Return the [x, y] coordinate for the center point of the cell that contains the specified text.  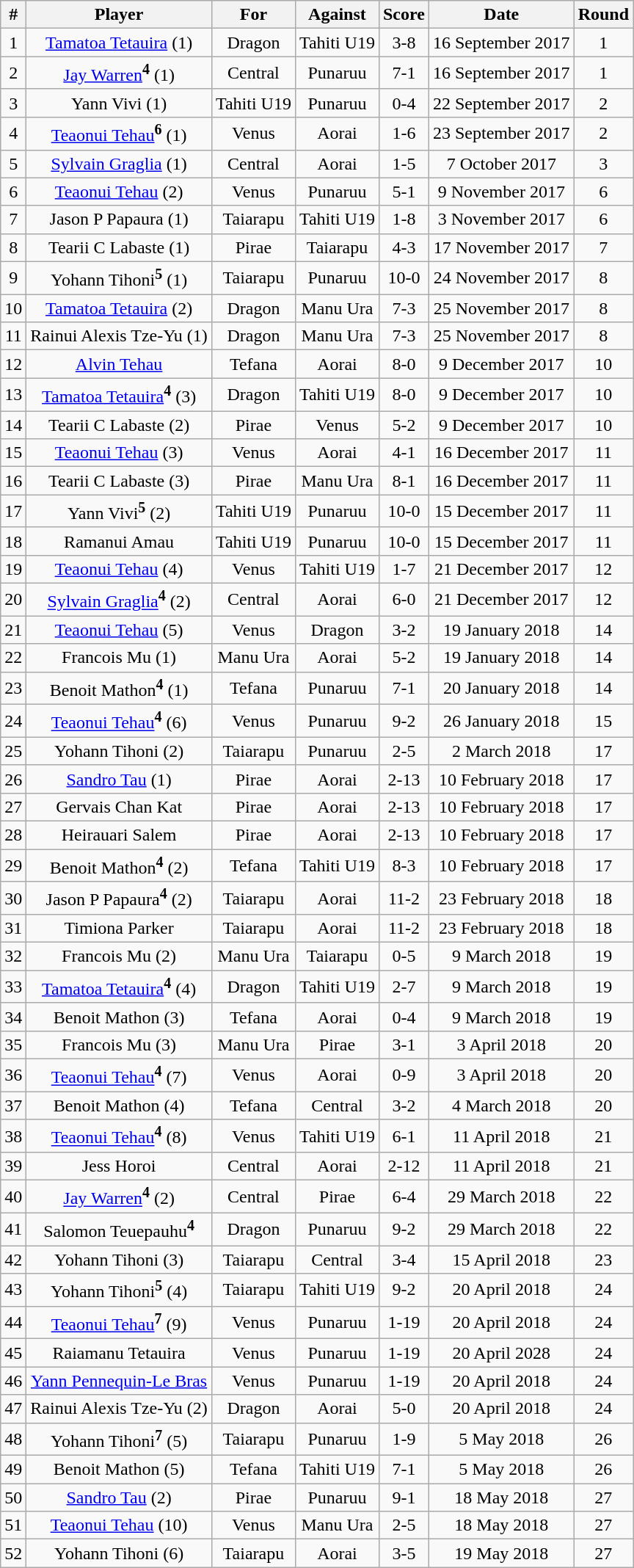
Against [337, 15]
41 [13, 1229]
17 November 2017 [501, 247]
Benoit Mathon (4) [119, 1106]
30 [13, 899]
Teaonui Tehau4 (6) [119, 721]
Round [603, 15]
Jay Warren4 (1) [119, 73]
0-9 [404, 1075]
Yann Vivi5 (2) [119, 511]
28 [13, 835]
Francois Mu (3) [119, 1045]
47 [13, 1409]
Teaonui Tehau (10) [119, 1525]
Yann Vivi (1) [119, 103]
Teaonui Tehau7 (9) [119, 1323]
2-7 [404, 987]
Teaonui Tehau (5) [119, 630]
Jason P Papaura4 (2) [119, 899]
9 [13, 277]
15 April 2018 [501, 1260]
Gervais Chan Kat [119, 807]
25 [13, 751]
1-6 [404, 134]
29 [13, 865]
Francois Mu (1) [119, 658]
6-1 [404, 1136]
Teaonui Tehau4 (8) [119, 1136]
Timiona Parker [119, 929]
Teaonui Tehau6 (1) [119, 134]
Salomon Teuepauhu4 [119, 1229]
# [13, 15]
Yohann Tihoni5 (1) [119, 277]
19 May 2018 [501, 1553]
39 [13, 1166]
2 March 2018 [501, 751]
4 March 2018 [501, 1106]
5 [13, 164]
Rainui Alexis Tze-Yu (2) [119, 1409]
8-3 [404, 865]
44 [13, 1323]
26 January 2018 [501, 721]
46 [13, 1381]
9-1 [404, 1498]
37 [13, 1106]
Teaonui Tehau (4) [119, 569]
3-8 [404, 43]
Tearii C Labaste (3) [119, 481]
33 [13, 987]
1-7 [404, 569]
3-4 [404, 1260]
7 October 2017 [501, 164]
48 [13, 1439]
Benoit Mathon4 (1) [119, 689]
6-0 [404, 599]
Benoit Mathon4 (2) [119, 865]
43 [13, 1291]
Tamatoa Tetauira (1) [119, 43]
Yohann Tihoni5 (4) [119, 1291]
Score [404, 15]
Tamatoa Tetauira4 (3) [119, 395]
Tearii C Labaste (1) [119, 247]
50 [13, 1498]
35 [13, 1045]
42 [13, 1260]
Date [501, 15]
20 April 2028 [501, 1353]
52 [13, 1553]
Yohann Tihoni (3) [119, 1260]
32 [13, 957]
Sylvain Graglia4 (2) [119, 599]
Sandro Tau (1) [119, 779]
31 [13, 929]
Teaonui Tehau (3) [119, 453]
16 [13, 481]
Heirauari Salem [119, 835]
Yohann Tihoni (2) [119, 751]
45 [13, 1353]
Jay Warren4 (2) [119, 1197]
1-9 [404, 1439]
8-1 [404, 481]
For [253, 15]
13 [13, 395]
Francois Mu (2) [119, 957]
Teaonui Tehau4 (7) [119, 1075]
0-5 [404, 957]
49 [13, 1470]
6-4 [404, 1197]
1-8 [404, 219]
5-1 [404, 192]
3-1 [404, 1045]
Player [119, 15]
Ramanui Amau [119, 541]
34 [13, 1017]
20 January 2018 [501, 689]
4-1 [404, 453]
Yann Pennequin-Le Bras [119, 1381]
Tearii C Labaste (2) [119, 425]
3-5 [404, 1553]
36 [13, 1075]
2-12 [404, 1166]
1-5 [404, 164]
Benoit Mathon (5) [119, 1470]
22 September 2017 [501, 103]
38 [13, 1136]
51 [13, 1525]
Tamatoa Tetauira4 (4) [119, 987]
Tamatoa Tetauira (2) [119, 308]
Sylvain Graglia (1) [119, 164]
Teaonui Tehau (2) [119, 192]
23 September 2017 [501, 134]
5-0 [404, 1409]
Alvin Tehau [119, 364]
4-3 [404, 247]
Raiamanu Tetauira [119, 1353]
Rainui Alexis Tze-Yu (1) [119, 336]
4 [13, 134]
Jason P Papaura (1) [119, 219]
Yohann Tihoni (6) [119, 1553]
Benoit Mathon (3) [119, 1017]
3 November 2017 [501, 219]
Yohann Tihoni7 (5) [119, 1439]
40 [13, 1197]
24 November 2017 [501, 277]
9 November 2017 [501, 192]
Sandro Tau (2) [119, 1498]
Jess Horoi [119, 1166]
